Search for the cell housing the specified text and yield its (x, y) center coordinate. 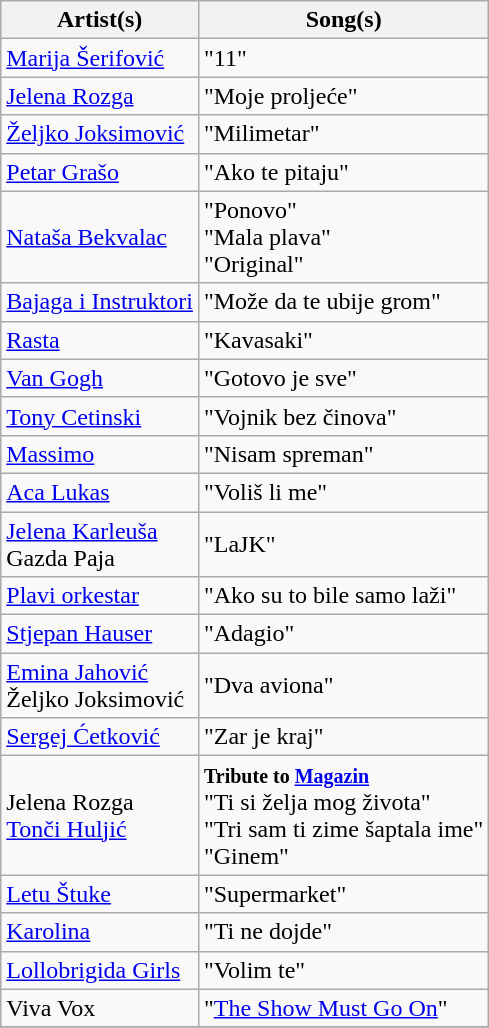
Plavi orkestar (100, 596)
Jelena RozgaTonči Huljić (100, 816)
Nataša Bekvalac (100, 237)
Emina JahovićŽeljko Joksimović (100, 686)
"Može da te ubije grom" (343, 302)
Massimo (100, 454)
"Ako su to bile samo laži" (343, 596)
Bajaga i Instruktori (100, 302)
"The Show Must Go On" (343, 1008)
Marija Šerifović (100, 58)
"Vojnik bez činova" (343, 416)
"Kavasaki" (343, 340)
"Ti ne dojde" (343, 932)
Tribute to Magazin"Ti si želja mog života""Tri sam ti zime šaptala ime""Ginem" (343, 816)
"Ako te pitaju" (343, 172)
"Nisam spreman" (343, 454)
Rasta (100, 340)
Petar Grašo (100, 172)
Jelena Rozga (100, 96)
Željko Joksimović (100, 134)
Tony Cetinski (100, 416)
Jelena KarleušaGazda Paja (100, 544)
Aca Lukas (100, 492)
"Moje proljeće" (343, 96)
Sergej Ćetković (100, 737)
"Zar je kraj" (343, 737)
"Milimetar" (343, 134)
"Supermarket" (343, 894)
Song(s) (343, 20)
Viva Vox (100, 1008)
"Adagio" (343, 634)
Lollobrigida Girls (100, 970)
"Voliš li me" (343, 492)
Karolina (100, 932)
"Gotovo je sve" (343, 378)
"11" (343, 58)
"Ponovo""Mala plava""Original" (343, 237)
Stjepan Hauser (100, 634)
"Dva aviona" (343, 686)
Artist(s) (100, 20)
Letu Štuke (100, 894)
"LaJK" (343, 544)
Van Gogh (100, 378)
"Volim te" (343, 970)
